Capture the cell that displays the provided text and extract its (X, Y) central coordinate. 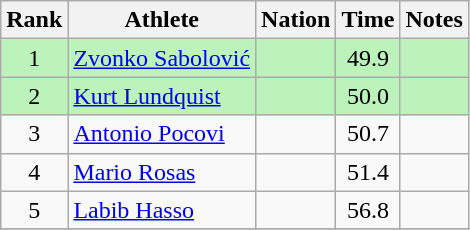
50.0 (368, 96)
2 (34, 96)
1 (34, 58)
Athlete (162, 20)
51.4 (368, 172)
Zvonko Sabolović (162, 58)
49.9 (368, 58)
4 (34, 172)
Time (368, 20)
Rank (34, 20)
Antonio Pocovi (162, 134)
56.8 (368, 210)
Nation (296, 20)
Notes (434, 20)
Mario Rosas (162, 172)
Labib Hasso (162, 210)
5 (34, 210)
3 (34, 134)
50.7 (368, 134)
Kurt Lundquist (162, 96)
